Determine the [x, y] coordinate at the center of the cell enclosing the given text.  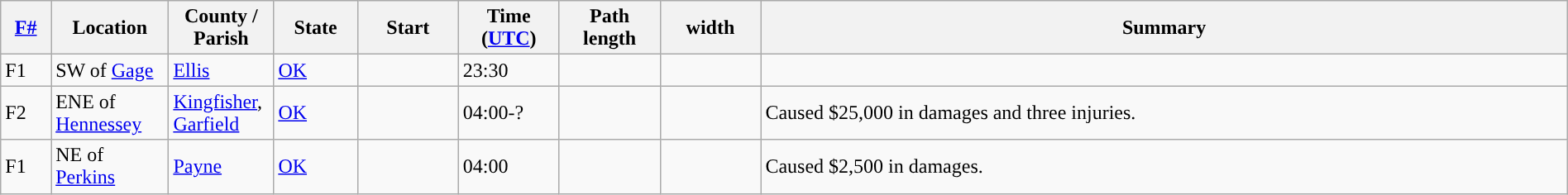
width [710, 28]
Payne [222, 167]
04:00-? [509, 112]
Kingfisher, Garfield [222, 112]
County / Parish [222, 28]
Caused $2,500 in damages. [1164, 167]
04:00 [509, 167]
Ellis [222, 70]
ENE of Hennessey [110, 112]
F2 [26, 112]
F# [26, 28]
Caused $25,000 in damages and three injuries. [1164, 112]
SW of Gage [110, 70]
NE of Perkins [110, 167]
Summary [1164, 28]
Location [110, 28]
State [316, 28]
Time (UTC) [509, 28]
Path length [610, 28]
23:30 [509, 70]
Start [408, 28]
